Search for the cell housing the specified text and yield its (x, y) center coordinate. 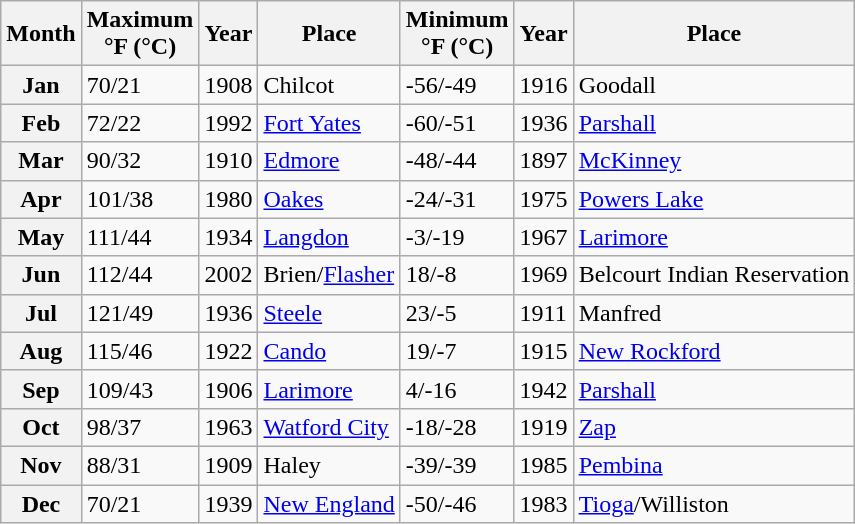
4/-16 (457, 389)
1915 (544, 351)
Jul (41, 313)
121/49 (140, 313)
New England (329, 503)
72/22 (140, 123)
Edmore (329, 161)
McKinney (714, 161)
101/38 (140, 199)
1975 (544, 199)
19/-7 (457, 351)
23/-5 (457, 313)
1911 (544, 313)
Goodall (714, 85)
1906 (228, 389)
90/32 (140, 161)
Dec (41, 503)
1939 (228, 503)
1967 (544, 237)
1969 (544, 275)
109/43 (140, 389)
1963 (228, 427)
1934 (228, 237)
1916 (544, 85)
Oakes (329, 199)
Zap (714, 427)
Mar (41, 161)
Jun (41, 275)
Feb (41, 123)
112/44 (140, 275)
-18/-28 (457, 427)
Fort Yates (329, 123)
-39/-39 (457, 465)
Oct (41, 427)
Powers Lake (714, 199)
New Rockford (714, 351)
Pembina (714, 465)
1942 (544, 389)
-50/-46 (457, 503)
Month (41, 34)
1919 (544, 427)
98/37 (140, 427)
-60/-51 (457, 123)
Manfred (714, 313)
1909 (228, 465)
Minimum°F (°C) (457, 34)
88/31 (140, 465)
-3/-19 (457, 237)
1980 (228, 199)
Steele (329, 313)
Cando (329, 351)
Watford City (329, 427)
Belcourt Indian Reservation (714, 275)
-48/-44 (457, 161)
-24/-31 (457, 199)
Nov (41, 465)
1908 (228, 85)
1922 (228, 351)
Langdon (329, 237)
Jan (41, 85)
1983 (544, 503)
Aug (41, 351)
1897 (544, 161)
Tioga/Williston (714, 503)
1992 (228, 123)
111/44 (140, 237)
1985 (544, 465)
Brien/Flasher (329, 275)
May (41, 237)
Apr (41, 199)
Maximum°F (°C) (140, 34)
18/-8 (457, 275)
Sep (41, 389)
1910 (228, 161)
Haley (329, 465)
Chilcot (329, 85)
-56/-49 (457, 85)
2002 (228, 275)
115/46 (140, 351)
